Output the [X, Y] coordinate of the center of the cell containing the given text.  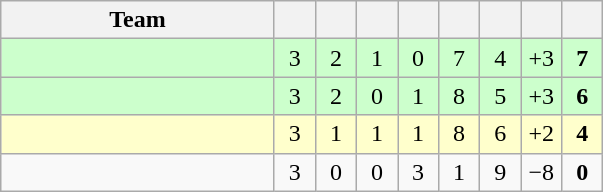
Team [138, 20]
9 [500, 172]
5 [500, 96]
+2 [542, 134]
−8 [542, 172]
